Detect which cell encompasses the target text, then output its [x, y] center coordinate. 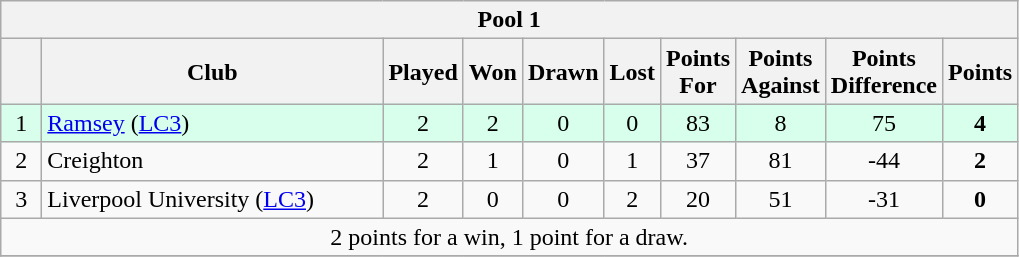
Won [492, 72]
Drawn [563, 72]
Ramsey (LC3) [212, 123]
75 [884, 123]
Points Against [781, 72]
20 [698, 199]
51 [781, 199]
Club [212, 72]
81 [781, 161]
4 [980, 123]
Played [423, 72]
Pool 1 [510, 20]
Liverpool University (LC3) [212, 199]
Points Difference [884, 72]
2 points for a win, 1 point for a draw. [510, 237]
3 [22, 199]
Lost [632, 72]
Creighton [212, 161]
8 [781, 123]
37 [698, 161]
83 [698, 123]
-31 [884, 199]
-44 [884, 161]
Points For [698, 72]
Points [980, 72]
